Identify which cell holds the provided text, then report its (x, y) central coordinate. 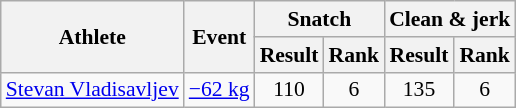
135 (419, 90)
Snatch (320, 19)
Clean & jerk (450, 19)
Event (220, 36)
−62 kg (220, 90)
Athlete (92, 36)
110 (290, 90)
Stevan Vladisavljev (92, 90)
